Detect which cell encompasses the target text, then output its (x, y) center coordinate. 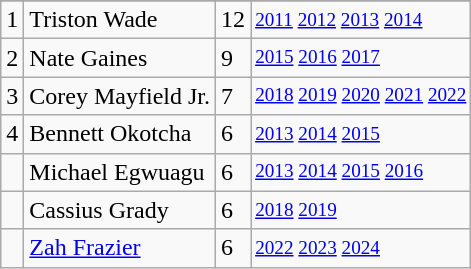
2018 2019 (361, 210)
Corey Mayfield Jr. (120, 96)
1 (12, 20)
Bennett Okotcha (120, 134)
3 (12, 96)
Michael Egwuagu (120, 172)
2 (12, 58)
2013 2014 2015 (361, 134)
Triston Wade (120, 20)
2011 2012 2013 2014 (361, 20)
9 (234, 58)
2022 2023 2024 (361, 248)
Nate Gaines (120, 58)
Cassius Grady (120, 210)
12 (234, 20)
2018 2019 2020 2021 2022 (361, 96)
2013 2014 2015 2016 (361, 172)
7 (234, 96)
4 (12, 134)
Zah Frazier (120, 248)
2015 2016 2017 (361, 58)
